Provide the (x, y) coordinate of the cell's center where the given text is located.  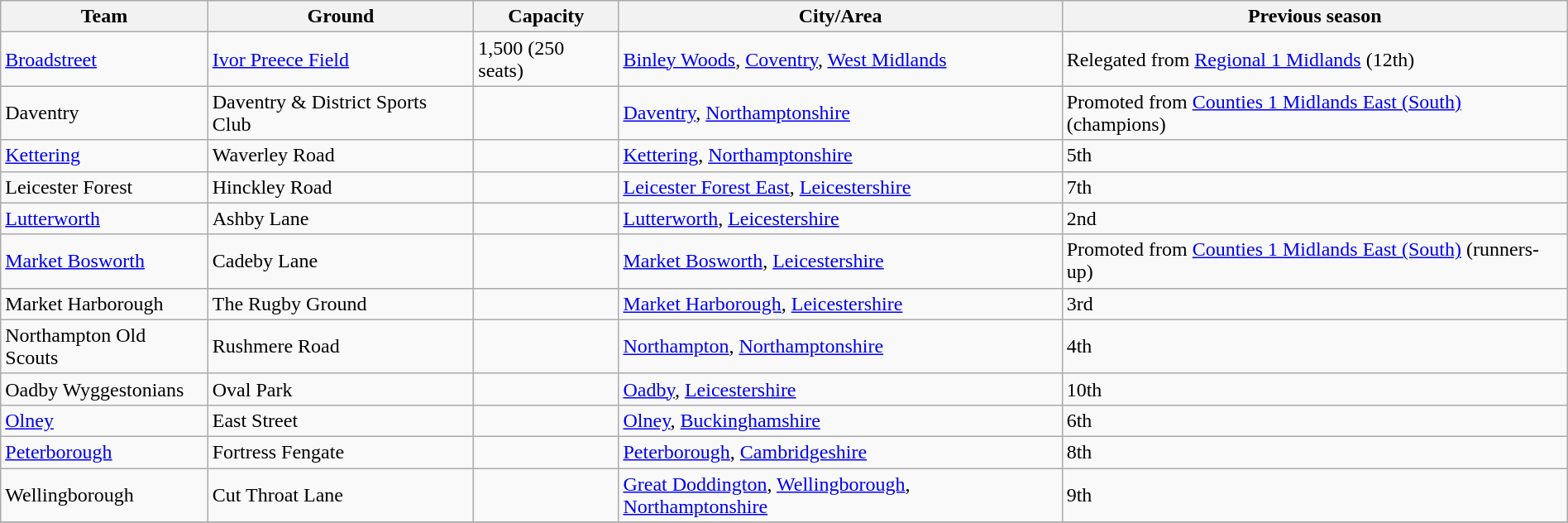
Leicester Forest East, Leicestershire (840, 187)
1,500 (250 seats) (546, 60)
2nd (1315, 218)
Market Bosworth (104, 261)
Daventry (104, 113)
Relegated from Regional 1 Midlands (12th) (1315, 60)
Previous season (1315, 17)
4th (1315, 346)
Market Harborough (104, 304)
Northampton, Northamptonshire (840, 346)
Kettering, Northamptonshire (840, 156)
Peterborough (104, 452)
Leicester Forest (104, 187)
Waverley Road (341, 156)
3rd (1315, 304)
Market Bosworth, Leicestershire (840, 261)
East Street (341, 420)
9th (1315, 495)
Peterborough, Cambridgeshire (840, 452)
Great Doddington, Wellingborough, Northamptonshire (840, 495)
Hinckley Road (341, 187)
Lutterworth (104, 218)
10th (1315, 389)
Lutterworth, Leicestershire (840, 218)
Daventry & District Sports Club (341, 113)
Oadby Wyggestonians (104, 389)
Northampton Old Scouts (104, 346)
Market Harborough, Leicestershire (840, 304)
Capacity (546, 17)
Ground (341, 17)
Promoted from Counties 1 Midlands East (South) (runners-up) (1315, 261)
City/Area (840, 17)
Fortress Fengate (341, 452)
Broadstreet (104, 60)
Cadeby Lane (341, 261)
Team (104, 17)
5th (1315, 156)
Ivor Preece Field (341, 60)
Kettering (104, 156)
The Rugby Ground (341, 304)
Olney, Buckinghamshire (840, 420)
Olney (104, 420)
7th (1315, 187)
Daventry, Northamptonshire (840, 113)
8th (1315, 452)
Binley Woods, Coventry, West Midlands (840, 60)
Cut Throat Lane (341, 495)
Promoted from Counties 1 Midlands East (South) (champions) (1315, 113)
Ashby Lane (341, 218)
Rushmere Road (341, 346)
Oadby, Leicestershire (840, 389)
Oval Park (341, 389)
Wellingborough (104, 495)
6th (1315, 420)
